Detect which cell encompasses the target text, then output its (X, Y) center coordinate. 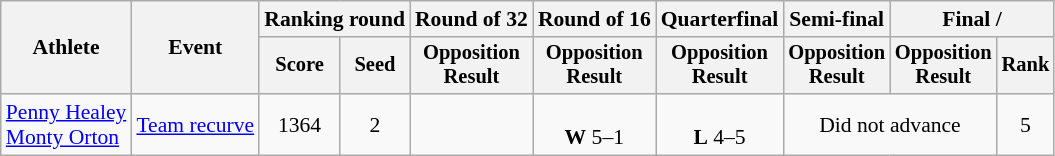
L 4–5 (720, 124)
Seed (375, 66)
Final / (972, 19)
Round of 16 (594, 19)
Score (300, 66)
Did not advance (890, 124)
Event (195, 48)
5 (1026, 124)
Team recurve (195, 124)
Athlete (66, 48)
Penny HealeyMonty Orton (66, 124)
1364 (300, 124)
Ranking round (334, 19)
W 5–1 (594, 124)
Quarterfinal (720, 19)
Semi-final (836, 19)
2 (375, 124)
Rank (1026, 66)
Round of 32 (472, 19)
